Scan for the cell matching the given text and deliver its [x, y] coordinate at center. 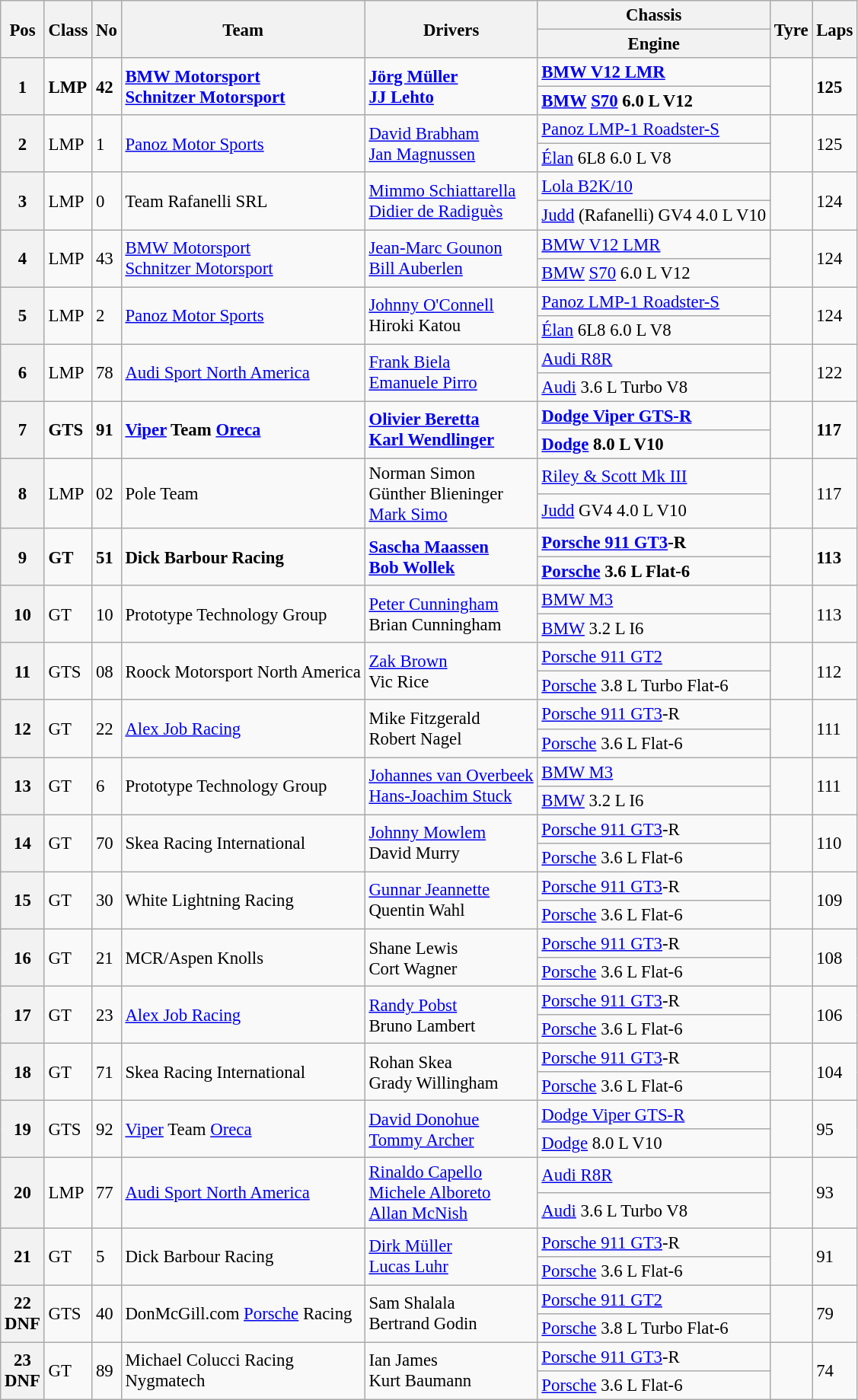
92 [107, 1130]
77 [107, 1193]
22DNF [23, 1314]
Chassis [653, 15]
Olivier Beretta Karl Wendlinger [451, 429]
19 [23, 1130]
Rinaldo Capello Michele Alboreto Allan McNish [451, 1193]
Johnny Mowlem David Murry [451, 844]
Mimmo Schiattarella Didier de Radiguès [451, 201]
Engine [653, 44]
Gunnar Jeannette Quentin Wahl [451, 900]
15 [23, 900]
No [107, 29]
22 [107, 729]
71 [107, 1072]
43 [107, 259]
95 [834, 1130]
78 [107, 373]
18 [23, 1072]
Laps [834, 29]
23DNF [23, 1370]
Randy Pobst Bruno Lambert [451, 1016]
17 [23, 1016]
23 [107, 1016]
16 [23, 958]
Rohan Skea Grady Willingham [451, 1072]
Ian James Kurt Baumann [451, 1370]
02 [107, 493]
Peter Cunningham Brian Cunningham [451, 614]
DonMcGill.com Porsche Racing [243, 1314]
Shane Lewis Cort Wagner [451, 958]
13 [23, 786]
Team Rafanelli SRL [243, 201]
Riley & Scott Mk III [653, 476]
93 [834, 1193]
42 [107, 87]
3 [23, 201]
Sascha Maassen Bob Wollek [451, 557]
Drivers [451, 29]
Mike Fitzgerald Robert Nagel [451, 729]
108 [834, 958]
Johannes van Overbeek Hans-Joachim Stuck [451, 786]
Lola B2K/10 [653, 187]
Michael Colucci Racing Nygmatech [243, 1370]
106 [834, 1016]
20 [23, 1193]
112 [834, 671]
8 [23, 493]
Tyre [792, 29]
12 [23, 729]
Jörg Müller JJ Lehto [451, 87]
Frank Biela Emanuele Pirro [451, 373]
White Lightning Racing [243, 900]
4 [23, 259]
79 [834, 1314]
14 [23, 844]
David Donohue Tommy Archer [451, 1130]
11 [23, 671]
51 [107, 557]
Pole Team [243, 493]
89 [107, 1370]
Judd (Rafanelli) GV4 4.0 L V10 [653, 215]
Zak Brown Vic Rice [451, 671]
9 [23, 557]
Johnny O'Connell Hiroki Katou [451, 315]
Dirk Müller Lucas Luhr [451, 1256]
Team [243, 29]
Roock Motorsport North America [243, 671]
74 [834, 1370]
Class [69, 29]
110 [834, 844]
0 [107, 201]
Sam Shalala Bertrand Godin [451, 1314]
MCR/Aspen Knolls [243, 958]
104 [834, 1072]
40 [107, 1314]
7 [23, 429]
08 [107, 671]
Jean-Marc Gounon Bill Auberlen [451, 259]
Norman Simon Günther Blieninger Mark Simo [451, 493]
David Brabham Jan Magnussen [451, 143]
70 [107, 844]
30 [107, 900]
Judd GV4 4.0 L V10 [653, 511]
Pos [23, 29]
109 [834, 900]
122 [834, 373]
